Identify which cell holds the provided text, then report its [x, y] central coordinate. 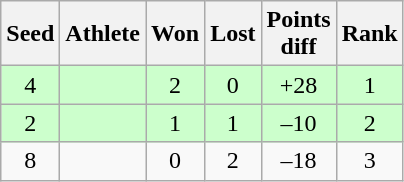
3 [370, 161]
Rank [370, 34]
Lost [233, 34]
Won [176, 34]
8 [30, 161]
+28 [298, 85]
Seed [30, 34]
Pointsdiff [298, 34]
–10 [298, 123]
4 [30, 85]
Athlete [103, 34]
–18 [298, 161]
